Search for the cell housing the specified text and yield its [x, y] center coordinate. 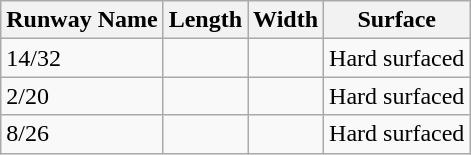
2/20 [82, 96]
Length [205, 20]
Runway Name [82, 20]
Surface [397, 20]
Width [286, 20]
14/32 [82, 58]
8/26 [82, 134]
